Return [X, Y] of the center of cell containing provided text 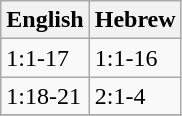
1:1-17 [45, 58]
1:1-16 [135, 58]
1:18-21 [45, 96]
Hebrew [135, 20]
English [45, 20]
2:1-4 [135, 96]
